Find where the given text appears and provide that cell's center as (X, Y) coordinate. 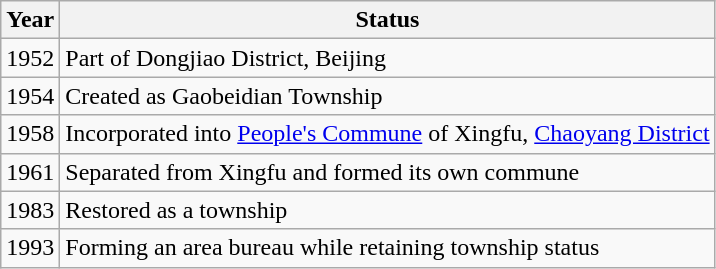
Forming an area bureau while retaining township status (388, 248)
1958 (30, 134)
Incorporated into People's Commune of Xingfu, Chaoyang District (388, 134)
1993 (30, 248)
Created as Gaobeidian Township (388, 96)
1952 (30, 58)
1954 (30, 96)
Restored as a township (388, 210)
1961 (30, 172)
1983 (30, 210)
Separated from Xingfu and formed its own commune (388, 172)
Status (388, 20)
Part of Dongjiao District, Beijing (388, 58)
Year (30, 20)
